Detect which cell encompasses the target text, then output its (X, Y) center coordinate. 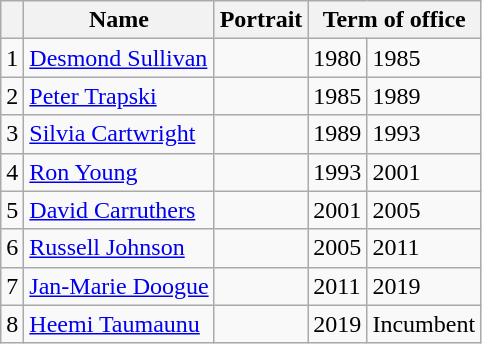
Name (119, 20)
Heemi Taumaunu (119, 324)
Term of office (394, 20)
Jan-Marie Doogue (119, 286)
Incumbent (424, 324)
5 (12, 210)
1980 (338, 58)
David Carruthers (119, 210)
6 (12, 248)
Peter Trapski (119, 96)
Ron Young (119, 172)
2 (12, 96)
Silvia Cartwright (119, 134)
8 (12, 324)
7 (12, 286)
Desmond Sullivan (119, 58)
3 (12, 134)
4 (12, 172)
Portrait (261, 20)
1 (12, 58)
Russell Johnson (119, 248)
